Extract the (X, Y) coordinate from the center of the cell holding the provided text.  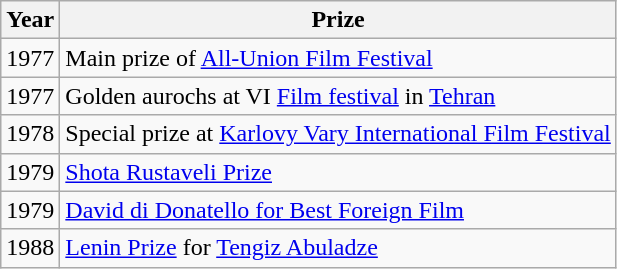
Year (30, 20)
1978 (30, 134)
David di Donatello for Best Foreign Film (338, 210)
Shota Rustaveli Prize (338, 172)
1988 (30, 248)
Prize (338, 20)
Special prize at Karlovy Vary International Film Festival (338, 134)
Golden aurochs at VI Film festival in Tehran (338, 96)
Main prize of All-Union Film Festival (338, 58)
Lenin Prize for Tengiz Abuladze (338, 248)
